Return [X, Y] of the center of cell containing provided text 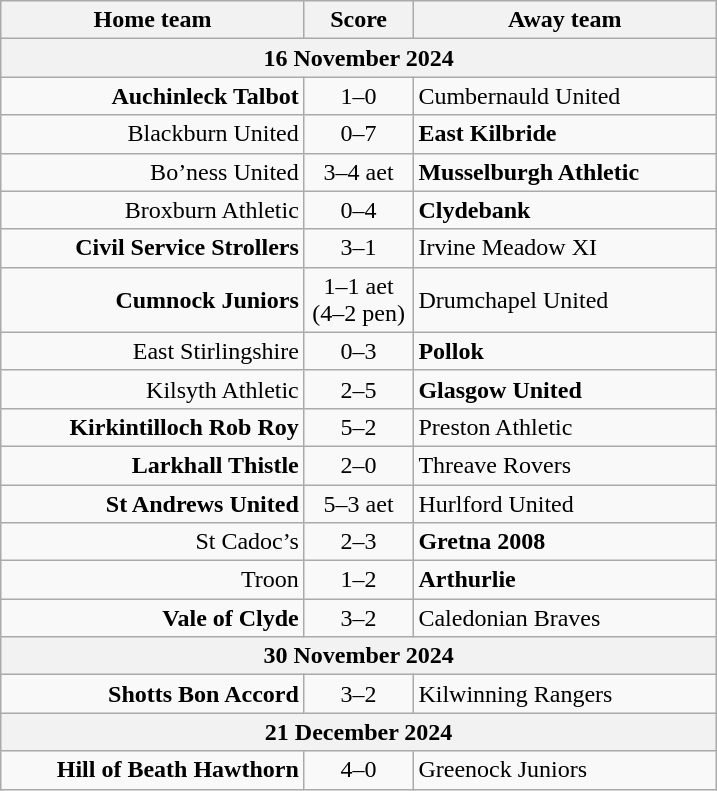
1–2 [358, 580]
Greenock Juniors [565, 770]
Kilwinning Rangers [565, 694]
Caledonian Braves [565, 618]
1–0 [358, 96]
Civil Service Strollers [153, 248]
2–3 [358, 542]
Kirkintilloch Rob Roy [153, 427]
Score [358, 20]
21 December 2024 [359, 732]
3–4 aet [358, 172]
Arthurlie [565, 580]
4–0 [358, 770]
Shotts Bon Accord [153, 694]
5–3 aet [358, 503]
Preston Athletic [565, 427]
Vale of Clyde [153, 618]
Cumnock Juniors [153, 300]
0–4 [358, 210]
16 November 2024 [359, 58]
Bo’ness United [153, 172]
Cumbernauld United [565, 96]
Kilsyth Athletic [153, 389]
30 November 2024 [359, 656]
Gretna 2008 [565, 542]
Drumchapel United [565, 300]
Troon [153, 580]
East Stirlingshire [153, 351]
Threave Rovers [565, 465]
St Cadoc’s [153, 542]
Auchinleck Talbot [153, 96]
Broxburn Athletic [153, 210]
Clydebank [565, 210]
Away team [565, 20]
Glasgow United [565, 389]
Musselburgh Athletic [565, 172]
Blackburn United [153, 134]
Pollok [565, 351]
5–2 [358, 427]
East Kilbride [565, 134]
2–5 [358, 389]
St Andrews United [153, 503]
3–1 [358, 248]
0–3 [358, 351]
Hill of Beath Hawthorn [153, 770]
2–0 [358, 465]
0–7 [358, 134]
Home team [153, 20]
Larkhall Thistle [153, 465]
1–1 aet(4–2 pen) [358, 300]
Hurlford United [565, 503]
Irvine Meadow XI [565, 248]
